Detect which cell encompasses the target text, then output its (x, y) center coordinate. 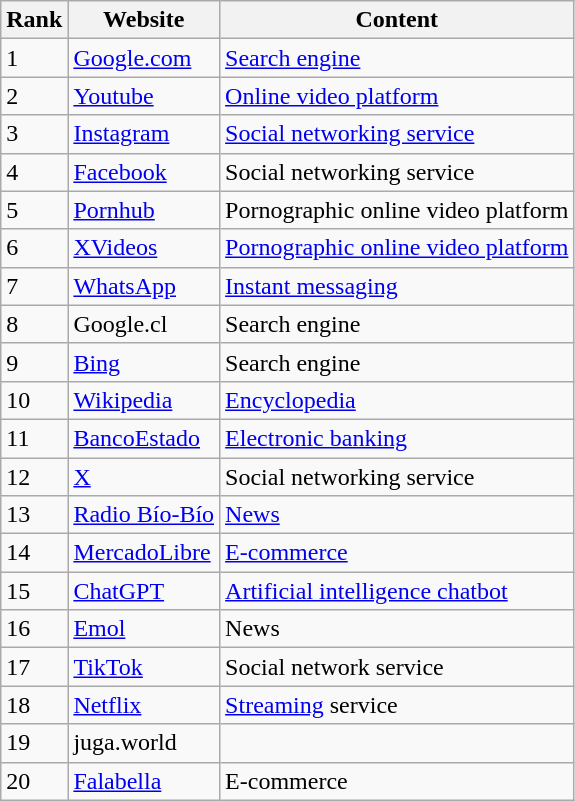
MercadoLibre (144, 553)
Social network service (397, 667)
7 (34, 286)
BancoEstado (144, 438)
2 (34, 96)
Content (397, 20)
Artificial intelligence chatbot (397, 591)
13 (34, 515)
Falabella (144, 781)
Electronic banking (397, 438)
20 (34, 781)
Pornhub (144, 210)
X (144, 477)
juga.world (144, 743)
WhatsApp (144, 286)
Google.com (144, 58)
5 (34, 210)
Netflix (144, 705)
4 (34, 172)
11 (34, 438)
8 (34, 324)
Bing (144, 362)
Instant messaging (397, 286)
6 (34, 248)
Google.cl (144, 324)
Radio Bío-Bío (144, 515)
ChatGPT (144, 591)
Instagram (144, 134)
TikTok (144, 667)
15 (34, 591)
Emol (144, 629)
19 (34, 743)
Wikipedia (144, 400)
18 (34, 705)
10 (34, 400)
Encyclopedia (397, 400)
Facebook (144, 172)
XVideos (144, 248)
9 (34, 362)
16 (34, 629)
Online video platform (397, 96)
Youtube (144, 96)
Streaming service (397, 705)
12 (34, 477)
17 (34, 667)
1 (34, 58)
Rank (34, 20)
3 (34, 134)
Website (144, 20)
14 (34, 553)
